Search for the cell housing the specified text and yield its (x, y) center coordinate. 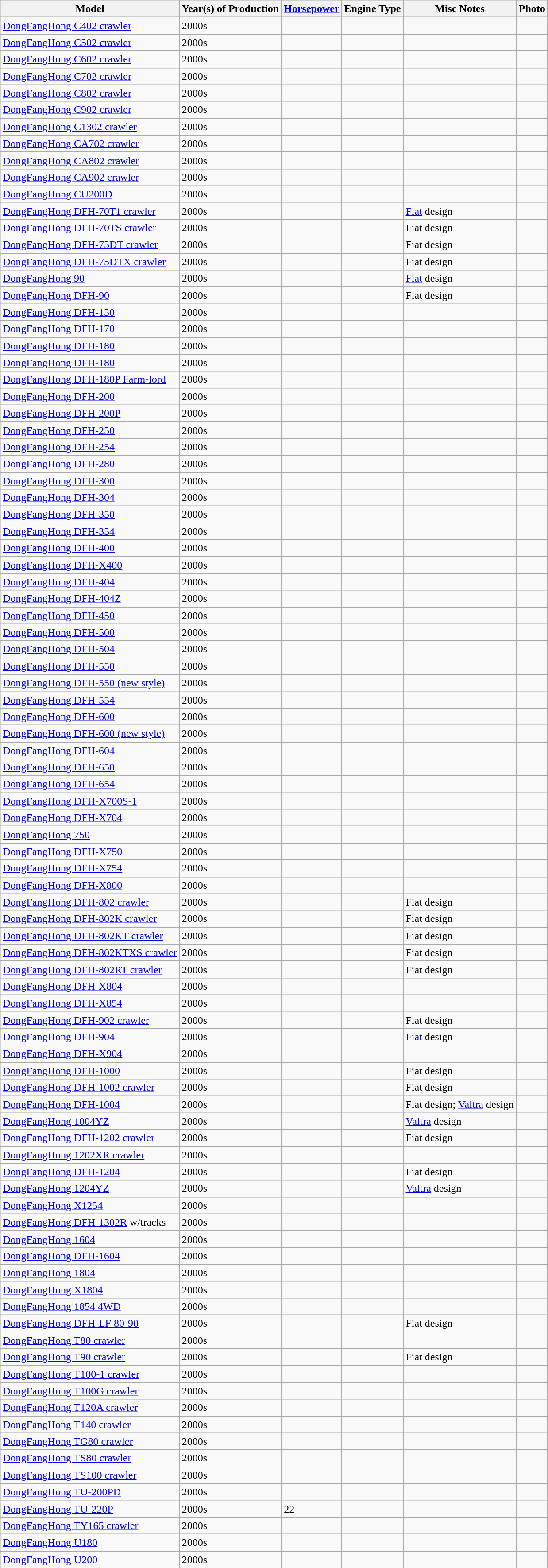
DongFangHong T80 crawler (90, 1340)
DongFangHong DFH-70TS crawler (90, 228)
DongFangHong DFH-X904 (90, 1054)
DongFangHong DFH-604 (90, 751)
DongFangHong DFH-X700S-1 (90, 801)
DongFangHong X1804 (90, 1290)
DongFangHong 1204YZ (90, 1189)
DongFangHong C702 crawler (90, 76)
DongFangHong DFH-X754 (90, 868)
DongFangHong DFH-70T1 crawler (90, 211)
DongFangHong C1302 crawler (90, 127)
DongFangHong DFH-X704 (90, 818)
DongFangHong T100-1 crawler (90, 1374)
DongFangHong DFH-654 (90, 784)
DongFangHong DFH-1202 crawler (90, 1138)
DongFangHong DFH-300 (90, 480)
DongFangHong DFH-X400 (90, 565)
DongFangHong X1254 (90, 1205)
DongFangHong DFH-1204 (90, 1172)
DongFangHong DFH-75DT crawler (90, 245)
DongFangHong DFH-304 (90, 498)
22 (312, 1509)
DongFangHong U180 (90, 1542)
DongFangHong TU-200PD (90, 1492)
DongFangHong DFH-550 (new style) (90, 683)
Horsepower (312, 9)
DongFangHong DFH-170 (90, 329)
DongFangHong DFH-280 (90, 464)
DongFangHong C802 crawler (90, 93)
Misc Notes (459, 9)
DongFangHong TS100 crawler (90, 1475)
DongFangHong DFH-902 crawler (90, 1020)
DongFangHong T120A crawler (90, 1408)
Model (90, 9)
DongFangHong DFH-200P (90, 413)
DongFangHong C402 crawler (90, 26)
DongFangHong 1854 4WD (90, 1307)
DongFangHong DFH-200 (90, 396)
Engine Type (373, 9)
DongFangHong DFH-500 (90, 632)
DongFangHong DFH-400 (90, 548)
DongFangHong 90 (90, 279)
DongFangHong DFH-404 (90, 582)
DongFangHong DFH-404Z (90, 599)
DongFangHong TS80 crawler (90, 1458)
DongFangHong TG80 crawler (90, 1441)
DongFangHong DFH-550 (90, 666)
DongFangHong DFH-450 (90, 616)
Year(s) of Production (230, 9)
DongFangHong DFH-X854 (90, 1003)
DongFangHong DFH-180P Farm-lord (90, 379)
DongFangHong CU200D (90, 194)
DongFangHong 1004YZ (90, 1121)
DongFangHong TU-220P (90, 1509)
Fiat design; Valtra design (459, 1104)
DongFangHong DFH-X804 (90, 986)
DongFangHong DFH-75DTX crawler (90, 262)
DongFangHong DFH-150 (90, 312)
DongFangHong DFH-802RT crawler (90, 969)
DongFangHong T100G crawler (90, 1391)
DongFangHong DFH-254 (90, 447)
DongFangHong DFH-1002 crawler (90, 1088)
DongFangHong CA802 crawler (90, 160)
DongFangHong DFH-1302R w/tracks (90, 1222)
DongFangHong C502 crawler (90, 43)
DongFangHong DFH-504 (90, 649)
DongFangHong DFH-802K crawler (90, 919)
DongFangHong TY165 crawler (90, 1525)
DongFangHong DFH-904 (90, 1037)
DongFangHong CA902 crawler (90, 177)
DongFangHong DFH-802KTXS crawler (90, 952)
DongFangHong DFH-354 (90, 531)
DongFangHong T90 crawler (90, 1357)
DongFangHong DFH-600 (90, 716)
DongFangHong DFH-600 (new style) (90, 733)
DongFangHong DFH-X800 (90, 885)
DongFangHong DFH-554 (90, 700)
DongFangHong DFH-802 crawler (90, 902)
DongFangHong DFH-802KT crawler (90, 936)
DongFangHong DFH-350 (90, 515)
DongFangHong DFH-650 (90, 767)
DongFangHong C902 crawler (90, 110)
DongFangHong U200 (90, 1559)
DongFangHong DFH-250 (90, 430)
DongFangHong DFH-1000 (90, 1071)
DongFangHong DFH-X750 (90, 852)
DongFangHong 1202XR crawler (90, 1155)
DongFangHong CA702 crawler (90, 143)
DongFangHong 1804 (90, 1273)
DongFangHong DFH-90 (90, 295)
DongFangHong 750 (90, 835)
DongFangHong C602 crawler (90, 59)
DongFangHong T140 crawler (90, 1425)
DongFangHong DFH-1604 (90, 1256)
DongFangHong DFH-LF 80-90 (90, 1324)
DongFangHong DFH-1004 (90, 1104)
DongFangHong 1604 (90, 1239)
Photo (532, 9)
